Identify which cell holds the provided text, then report its (x, y) central coordinate. 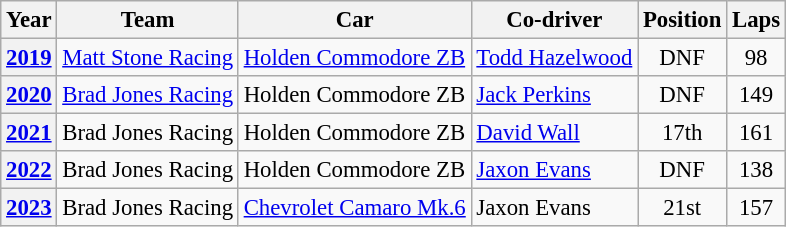
161 (756, 133)
98 (756, 58)
17th (682, 133)
2023 (29, 208)
138 (756, 170)
2019 (29, 58)
Todd Hazelwood (554, 58)
Laps (756, 20)
2021 (29, 133)
Chevrolet Camaro Mk.6 (354, 208)
149 (756, 95)
David Wall (554, 133)
2020 (29, 95)
157 (756, 208)
21st (682, 208)
Co-driver (554, 20)
Team (148, 20)
2022 (29, 170)
Year (29, 20)
Matt Stone Racing (148, 58)
Jack Perkins (554, 95)
Car (354, 20)
Position (682, 20)
